Return the [X, Y] coordinate for the center point of the cell that contains the specified text.  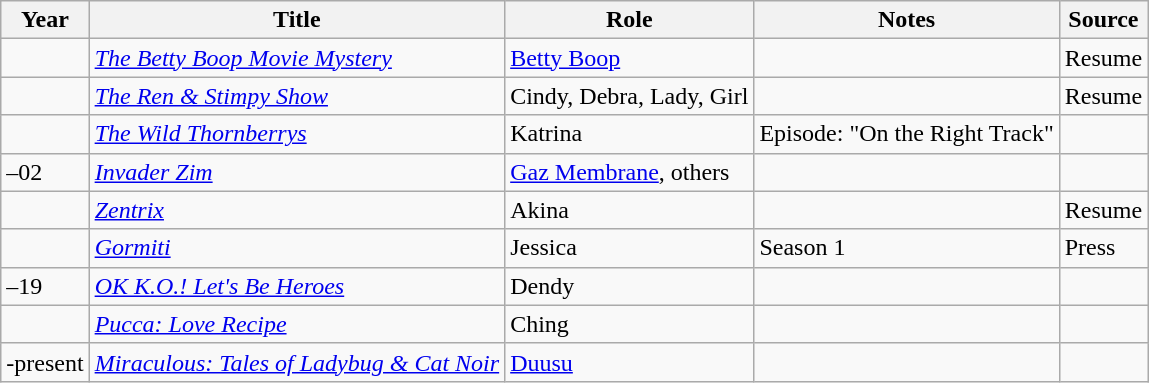
The Betty Boop Movie Mystery [297, 58]
Gaz Membrane, others [630, 172]
Press [1103, 248]
Ching [630, 324]
–19 [45, 286]
OK K.O.! Let's Be Heroes [297, 286]
Miraculous: Tales of Ladybug & Cat Noir [297, 362]
-present [45, 362]
Role [630, 20]
Gormiti [297, 248]
Invader Zim [297, 172]
Betty Boop [630, 58]
Episode: "On the Right Track" [906, 134]
Year [45, 20]
Katrina [630, 134]
Title [297, 20]
Source [1103, 20]
Notes [906, 20]
The Wild Thornberrys [297, 134]
Zentrix [297, 210]
Cindy, Debra, Lady, Girl [630, 96]
Jessica [630, 248]
–02 [45, 172]
Dendy [630, 286]
Season 1 [906, 248]
Akina [630, 210]
Pucca: Love Recipe [297, 324]
Duusu [630, 362]
The Ren & Stimpy Show [297, 96]
